Return [x, y] of the center of cell containing provided text 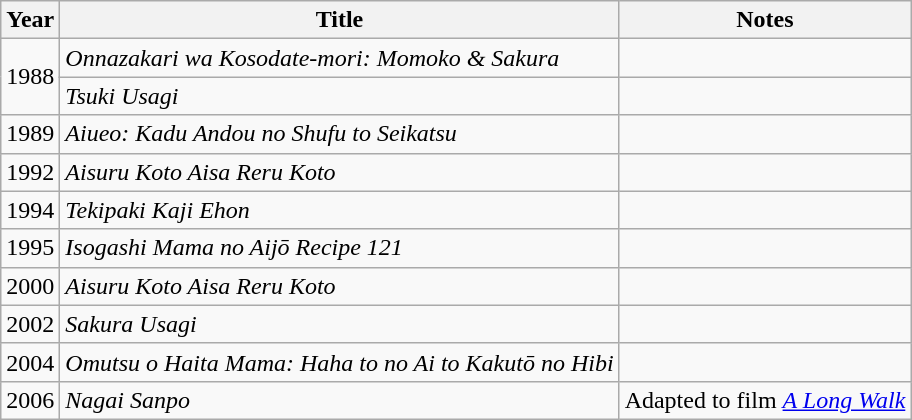
Year [30, 20]
2006 [30, 400]
2000 [30, 286]
2004 [30, 362]
Notes [765, 20]
Isogashi Mama no Aijō Recipe 121 [340, 248]
1994 [30, 210]
Nagai Sanpo [340, 400]
Title [340, 20]
Aiueo: Kadu Andou no Shufu to Seikatsu [340, 134]
Tekipaki Kaji Ehon [340, 210]
1989 [30, 134]
1995 [30, 248]
Sakura Usagi [340, 324]
Onnazakari wa Kosodate-mori: Momoko & Sakura [340, 58]
2002 [30, 324]
Tsuki Usagi [340, 96]
1988 [30, 77]
Adapted to film A Long Walk [765, 400]
1992 [30, 172]
Omutsu o Haita Mama: Haha to no Ai to Kakutō no Hibi [340, 362]
